Capture the cell that displays the provided text and extract its [x, y] central coordinate. 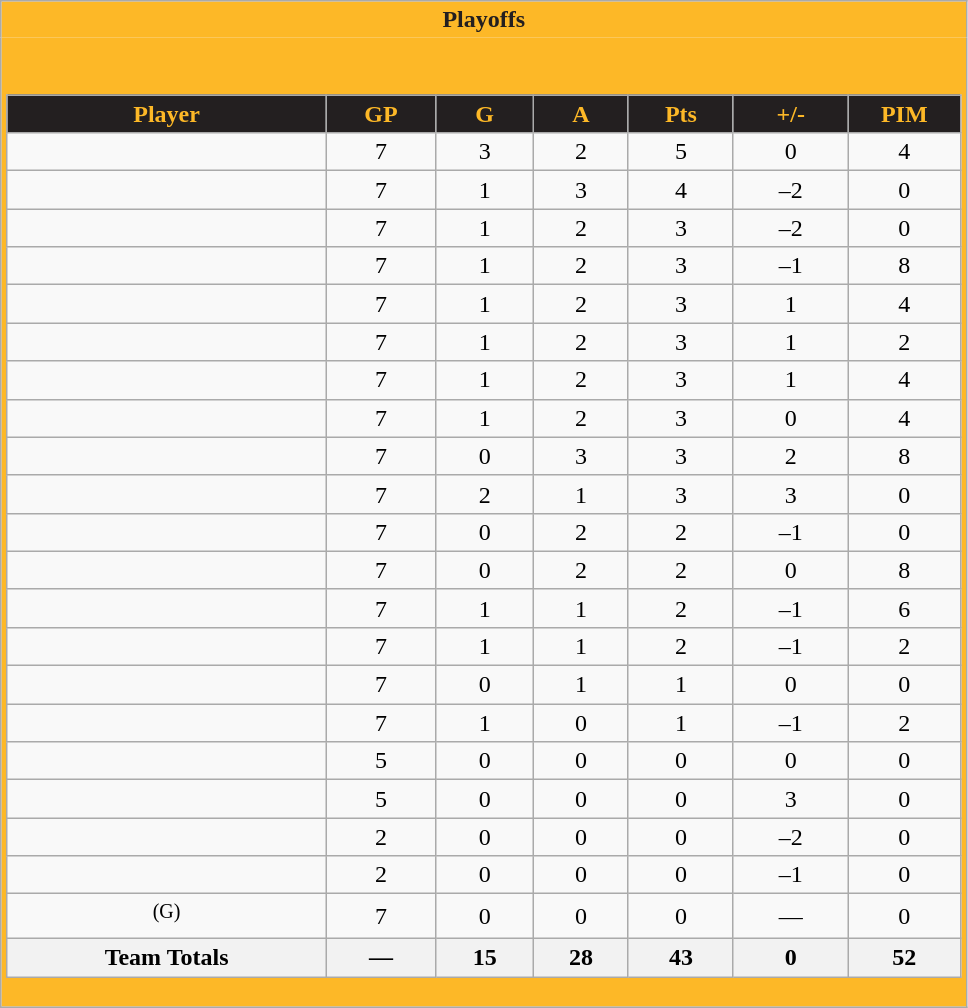
GP [381, 114]
Team Totals [166, 957]
+/- [790, 114]
PIM [904, 114]
52 [904, 957]
Player [166, 114]
28 [580, 957]
43 [680, 957]
G [485, 114]
Playoffs [484, 20]
Pts [680, 114]
6 [904, 608]
(G) [166, 916]
A [580, 114]
15 [485, 957]
